Locate the cell with the specified text and output its [x, y] center coordinate. 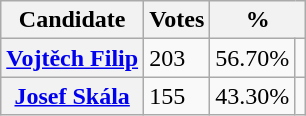
Candidate [72, 20]
Vojtěch Filip [72, 58]
43.30% [252, 96]
Votes [177, 20]
155 [177, 96]
56.70% [252, 58]
203 [177, 58]
Josef Skála [72, 96]
% [258, 20]
